Identify which cell holds the provided text, then report its [X, Y] central coordinate. 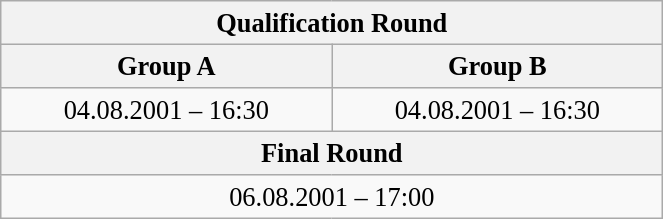
Final Round [332, 153]
Group A [166, 66]
Qualification Round [332, 22]
06.08.2001 – 17:00 [332, 197]
Group B [498, 66]
